Scan for the cell matching the given text and deliver its (X, Y) coordinate at center. 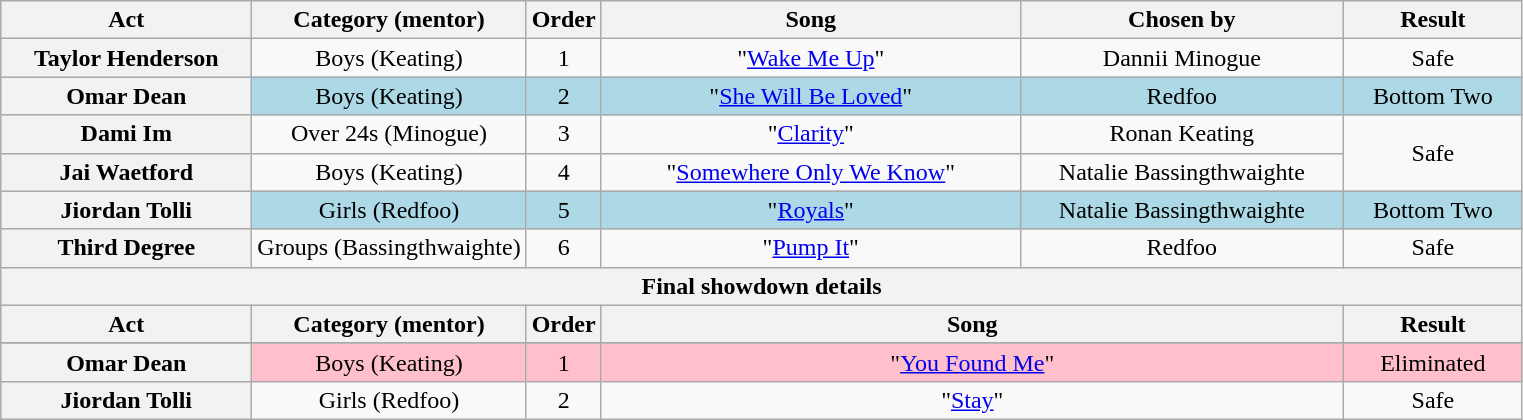
5 (564, 210)
Dannii Minogue (1182, 58)
Taylor Henderson (126, 58)
Final showdown details (762, 286)
"Pump It" (810, 248)
3 (564, 134)
Dami Im (126, 134)
Chosen by (1182, 20)
6 (564, 248)
"She Will Be Loved" (810, 96)
Groups (Bassingthwaighte) (389, 248)
Over 24s (Minogue) (389, 134)
"Somewhere Only We Know" (810, 172)
"You Found Me" (972, 362)
Eliminated (1432, 362)
"Clarity" (810, 134)
"Stay" (972, 400)
"Wake Me Up" (810, 58)
"Royals" (810, 210)
Jai Waetford (126, 172)
4 (564, 172)
Third Degree (126, 248)
Ronan Keating (1182, 134)
